Provide the (X, Y) coordinate of the cell's center where the given text is located.  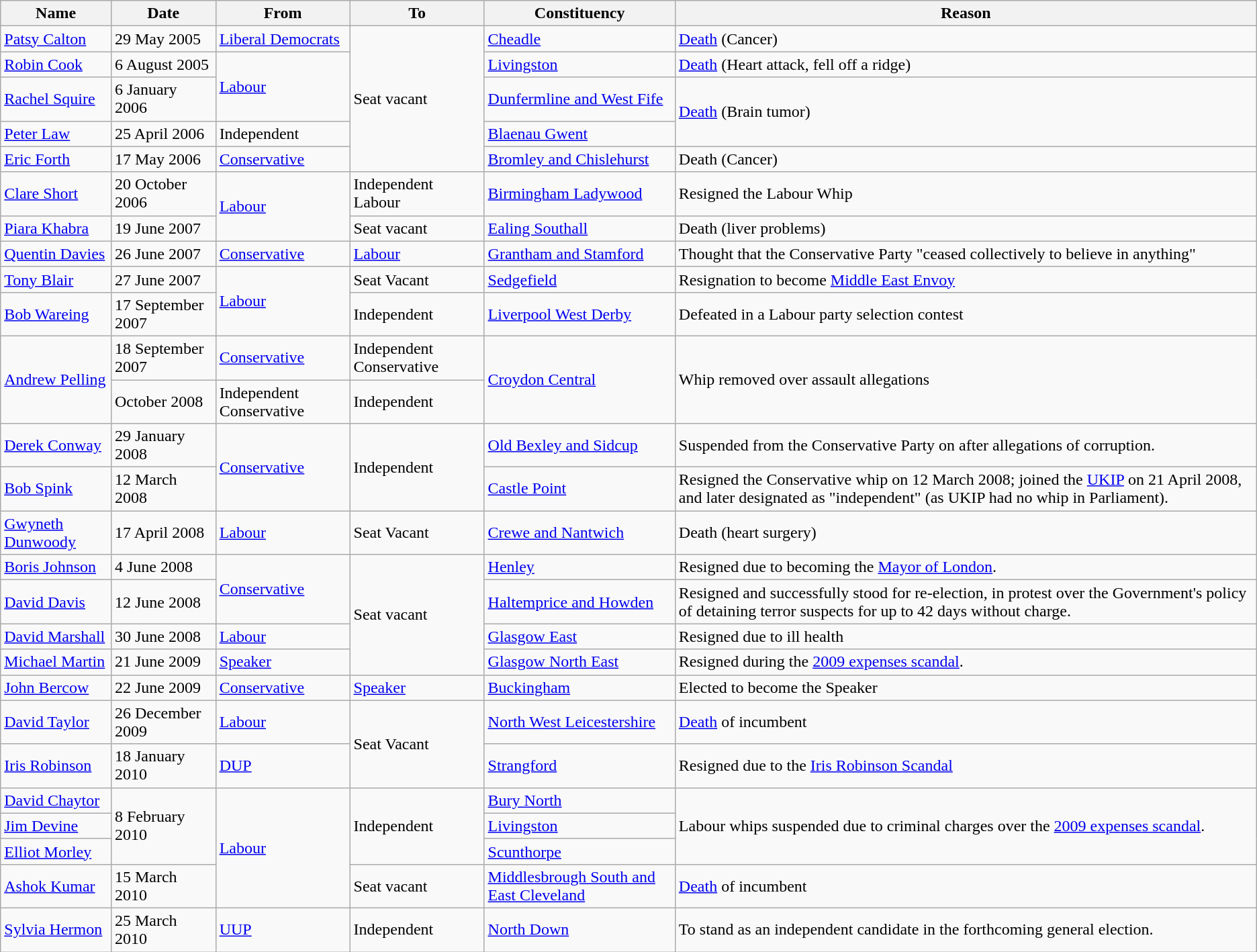
Name (56, 13)
Elliot Morley (56, 851)
Labour whips suspended due to criminal charges over the 2009 expenses scandal. (966, 826)
Andrew Pelling (56, 379)
Castle Point (579, 489)
Suspended from the Conservative Party on after allegations of corruption. (966, 446)
20 October 2006 (163, 193)
6 January 2006 (163, 99)
8 February 2010 (163, 826)
Blaenau Gwent (579, 134)
Clare Short (56, 193)
David Marshall (56, 636)
Thought that the Conservative Party "ceased collectively to believe in anything" (966, 254)
To stand as an independent candidate in the forthcoming general election. (966, 929)
Birmingham Ladywood (579, 193)
12 March 2008 (163, 489)
From (283, 13)
Death (heart surgery) (966, 533)
19 June 2007 (163, 228)
Resigned due to the Iris Robinson Scandal (966, 765)
15 March 2010 (163, 886)
DUP (283, 765)
18 September 2007 (163, 357)
Ashok Kumar (56, 886)
Robin Cook (56, 64)
Bromley and Chislehurst (579, 159)
UUP (283, 929)
Eric Forth (56, 159)
4 June 2008 (163, 567)
Death (Heart attack, fell off a ridge) (966, 64)
Reason (966, 13)
17 September 2007 (163, 314)
26 December 2009 (163, 722)
Resigned due to becoming the Mayor of London. (966, 567)
Date (163, 13)
Michael Martin (56, 662)
Patsy Calton (56, 39)
Boris Johnson (56, 567)
Death (liver problems) (966, 228)
Croydon Central (579, 379)
Grantham and Stamford (579, 254)
18 January 2010 (163, 765)
Death (Brain tumor) (966, 111)
26 June 2007 (163, 254)
Tony Blair (56, 279)
25 April 2006 (163, 134)
Peter Law (56, 134)
Glasgow East (579, 636)
Glasgow North East (579, 662)
Liverpool West Derby (579, 314)
17 May 2006 (163, 159)
21 June 2009 (163, 662)
North Down (579, 929)
Gwyneth Dunwoody (56, 533)
Haltemprice and Howden (579, 602)
Independent Labour (417, 193)
22 June 2009 (163, 687)
Liberal Democrats (283, 39)
Dunfermline and West Fife (579, 99)
Bury North (579, 800)
27 June 2007 (163, 279)
6 August 2005 (163, 64)
Constituency (579, 13)
David Davis (56, 602)
Piara Khabra (56, 228)
30 June 2008 (163, 636)
October 2008 (163, 401)
25 March 2010 (163, 929)
North West Leicestershire (579, 722)
Old Bexley and Sidcup (579, 446)
Strangford (579, 765)
12 June 2008 (163, 602)
Crewe and Nantwich (579, 533)
Derek Conway (56, 446)
David Chaytor (56, 800)
Jim Devine (56, 826)
Ealing Southall (579, 228)
Resigned due to ill health (966, 636)
Iris Robinson (56, 765)
John Bercow (56, 687)
Resigned the Labour Whip (966, 193)
Bob Wareing (56, 314)
Bob Spink (56, 489)
Resigned during the 2009 expenses scandal. (966, 662)
Rachel Squire (56, 99)
17 April 2008 (163, 533)
Sylvia Hermon (56, 929)
Quentin Davies (56, 254)
29 January 2008 (163, 446)
Defeated in a Labour party selection contest (966, 314)
Henley (579, 567)
Middlesbrough South and East Cleveland (579, 886)
Resignation to become Middle East Envoy (966, 279)
Elected to become the Speaker (966, 687)
Buckingham (579, 687)
Sedgefield (579, 279)
David Taylor (56, 722)
29 May 2005 (163, 39)
Cheadle (579, 39)
To (417, 13)
Scunthorpe (579, 851)
Whip removed over assault allegations (966, 379)
